Output the [x, y] coordinate of the center of the cell containing the given text.  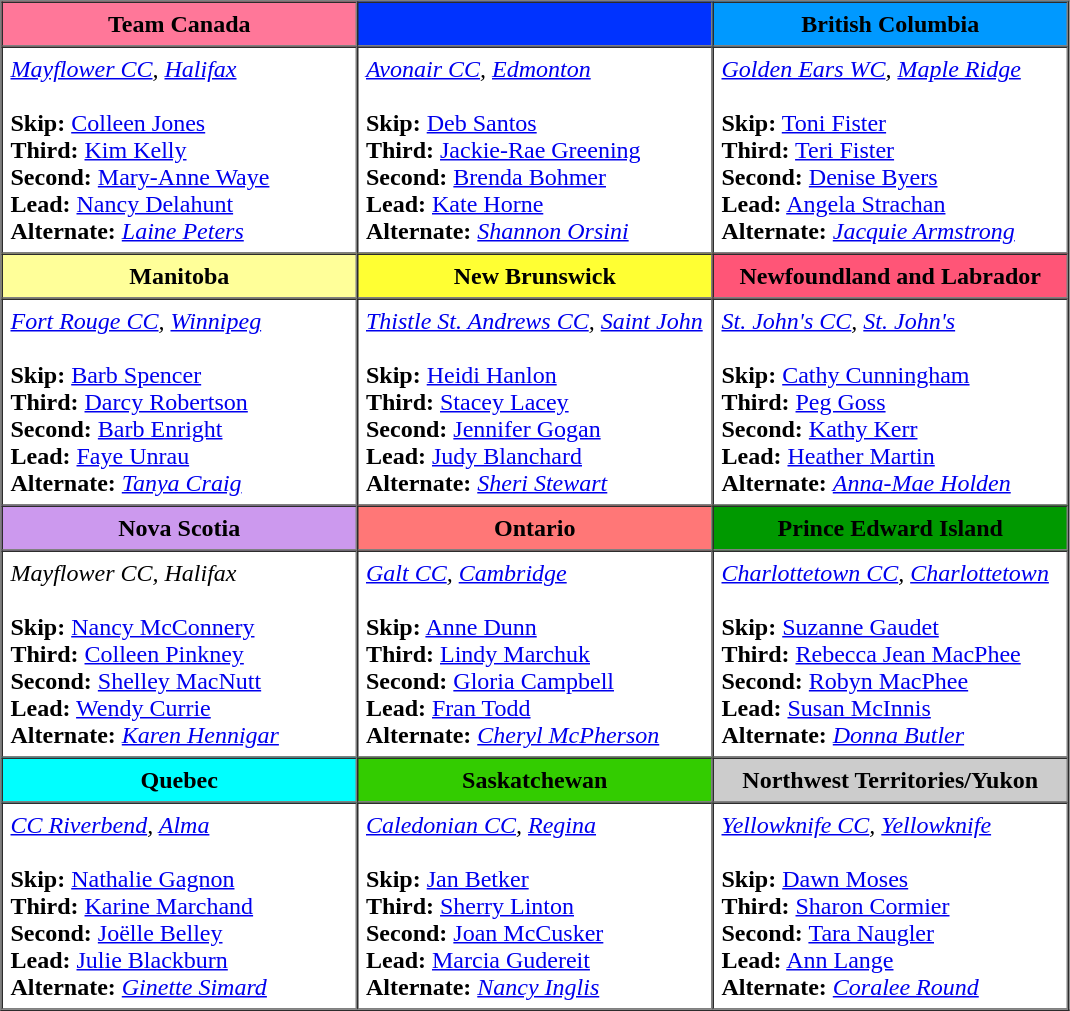
CC Riverbend, AlmaSkip: Nathalie Gagnon Third: Karine Marchand Second: Joëlle Belley Lead: Julie Blackburn Alternate: Ginette Simard [180, 906]
Mayflower CC, HalifaxSkip: Colleen Jones Third: Kim Kelly Second: Mary-Anne Waye Lead: Nancy Delahunt Alternate: Laine Peters [180, 150]
Team Canada [180, 24]
Ontario [535, 528]
Nova Scotia [180, 528]
Fort Rouge CC, WinnipegSkip: Barb Spencer Third: Darcy Robertson Second: Barb Enright Lead: Faye Unrau Alternate: Tanya Craig [180, 402]
Prince Edward Island [890, 528]
Avonair CC, EdmontonSkip: Deb Santos Third: Jackie-Rae Greening Second: Brenda Bohmer Lead: Kate Horne Alternate: Shannon Orsini [535, 150]
Yellowknife CC, YellowknifeSkip: Dawn Moses Third: Sharon Cormier Second: Tara Naugler Lead: Ann Lange Alternate: Coralee Round [890, 906]
Northwest Territories/Yukon [890, 780]
Manitoba [180, 276]
Charlottetown CC, CharlottetownSkip: Suzanne Gaudet Third: Rebecca Jean MacPhee Second: Robyn MacPhee Lead: Susan McInnis Alternate: Donna Butler [890, 654]
Caledonian CC, ReginaSkip: Jan Betker Third: Sherry Linton Second: Joan McCusker Lead: Marcia Gudereit Alternate: Nancy Inglis [535, 906]
British Columbia [890, 24]
Mayflower CC, HalifaxSkip: Nancy McConnery Third: Colleen Pinkney Second: Shelley MacNutt Lead: Wendy Currie Alternate: Karen Hennigar [180, 654]
Saskatchewan [535, 780]
St. John's CC, St. John'sSkip: Cathy Cunningham Third: Peg Goss Second: Kathy Kerr Lead: Heather Martin Alternate: Anna-Mae Holden [890, 402]
Golden Ears WC, Maple RidgeSkip: Toni Fister Third: Teri Fister Second: Denise Byers Lead: Angela Strachan Alternate: Jacquie Armstrong [890, 150]
New Brunswick [535, 276]
Thistle St. Andrews CC, Saint JohnSkip: Heidi Hanlon Third: Stacey Lacey Second: Jennifer Gogan Lead: Judy Blanchard Alternate: Sheri Stewart [535, 402]
Galt CC, CambridgeSkip: Anne Dunn Third: Lindy Marchuk Second: Gloria Campbell Lead: Fran Todd Alternate: Cheryl McPherson [535, 654]
Newfoundland and Labrador [890, 276]
Quebec [180, 780]
